Capture the cell that displays the provided text and extract its [X, Y] central coordinate. 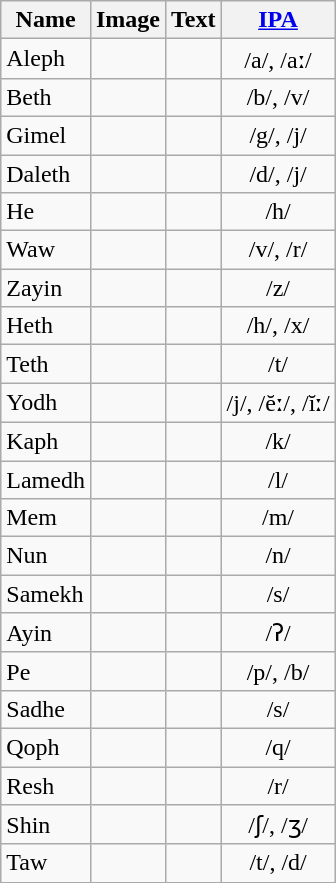
Text [193, 20]
Ayin [46, 633]
Waw [46, 250]
Taw [46, 863]
He [46, 212]
Samekh [46, 594]
/k/ [278, 441]
Nun [46, 556]
/h/, /x/ [278, 326]
/t/ [278, 364]
Qoph [46, 747]
/d/, /j/ [278, 173]
Daleth [46, 173]
/m/ [278, 518]
Image [128, 20]
Aleph [46, 59]
Heth [46, 326]
/h/ [278, 212]
Sadhe [46, 709]
IPA [278, 20]
/n/ [278, 556]
/ʔ/ [278, 633]
Zayin [46, 288]
/ʃ/, /ʒ/ [278, 825]
Mem [46, 518]
Teth [46, 364]
Gimel [46, 135]
/v/, /r/ [278, 250]
Lamedh [46, 479]
Yodh [46, 403]
/q/ [278, 747]
/p/, /b/ [278, 671]
/r/ [278, 785]
/b/, /v/ [278, 97]
/t/, /d/ [278, 863]
/l/ [278, 479]
/j/, /ĕː/, /ĭː/ [278, 403]
Kaph [46, 441]
/g/, /j/ [278, 135]
Resh [46, 785]
/z/ [278, 288]
Shin [46, 825]
Beth [46, 97]
/a/, /aː/ [278, 59]
Name [46, 20]
Pe [46, 671]
